Capture the cell that displays the provided text and extract its (X, Y) central coordinate. 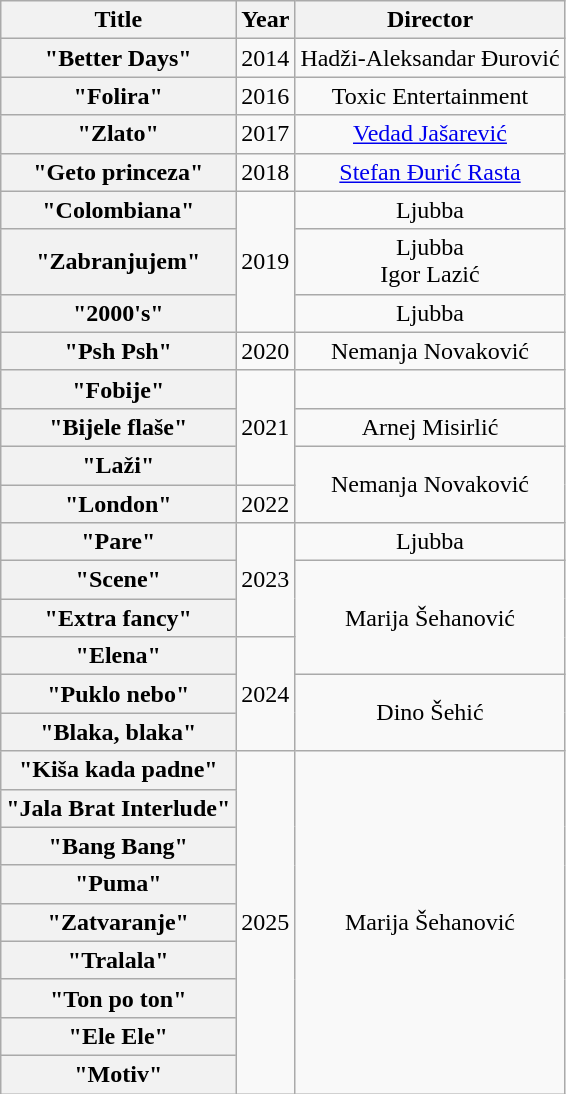
Dino Šehić (430, 713)
"Psh Psh" (118, 351)
"London" (118, 503)
2019 (266, 262)
2024 (266, 694)
"Motiv" (118, 1074)
2018 (266, 172)
"Elena" (118, 656)
"Kiša kada padne" (118, 770)
"Pare" (118, 542)
Year (266, 20)
2021 (266, 427)
2025 (266, 922)
LjubbaIgor Lazić (430, 262)
Hadži-Aleksandar Đurović (430, 58)
Vedad Jašarević (430, 134)
"Zabranjujem" (118, 262)
2020 (266, 351)
2017 (266, 134)
"Extra fancy" (118, 618)
"Better Days" (118, 58)
"Bang Bang" (118, 846)
Toxic Entertainment (430, 96)
2023 (266, 580)
"Zatvaranje" (118, 922)
"Scene" (118, 580)
"Ton po ton" (118, 998)
Director (430, 20)
Arnej Misirlić (430, 427)
"Colombiana" (118, 210)
2016 (266, 96)
"Jala Brat Interlude" (118, 808)
"2000's" (118, 313)
"Ele Ele" (118, 1036)
"Bijele flaše" (118, 427)
"Puma" (118, 884)
"Tralala" (118, 960)
"Puklo nebo" (118, 694)
Title (118, 20)
"Laži" (118, 465)
"Fobije" (118, 389)
"Geto princeza" (118, 172)
"Folira" (118, 96)
Stefan Đurić Rasta (430, 172)
"Blaka, blaka" (118, 732)
"Zlato" (118, 134)
2014 (266, 58)
2022 (266, 503)
